Provide the [X, Y] coordinate of the cell's center where the given text is located.  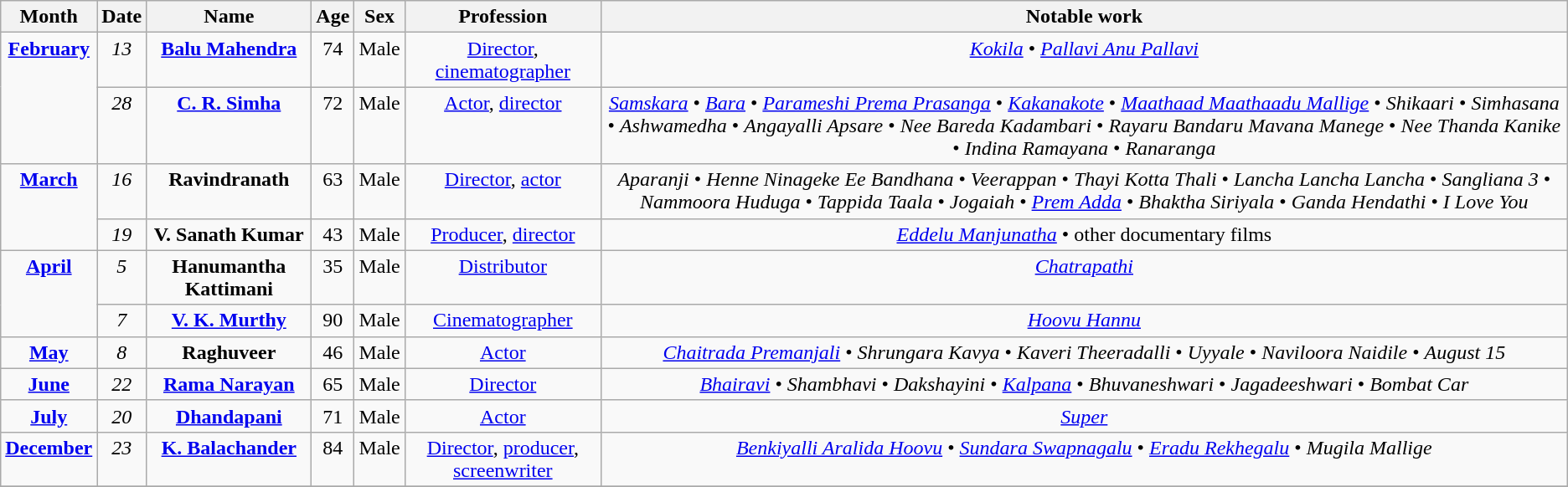
Bhairavi • Shambhavi • Dakshayini • Kalpana • Bhuvaneshwari • Jagadeeshwari • Bombat Car [1084, 384]
Notable work [1084, 17]
Kokila • Pallavi Anu Pallavi [1084, 60]
23 [122, 459]
Director, producer, screenwriter [503, 459]
K. Balachander [230, 459]
Raghuveer [230, 352]
84 [333, 459]
Super [1084, 416]
35 [333, 278]
Producer, director [503, 234]
19 [122, 234]
Profession [503, 17]
Actor, director [503, 126]
Director [503, 384]
7 [122, 320]
Hanumantha Kattimani [230, 278]
Director, actor [503, 191]
Dhandapani [230, 416]
April [49, 293]
20 [122, 416]
Balu Mahendra [230, 60]
Ravindranath [230, 191]
74 [333, 60]
71 [333, 416]
Rama Narayan [230, 384]
22 [122, 384]
C. R. Simha [230, 126]
February [49, 99]
65 [333, 384]
V. K. Murthy [230, 320]
5 [122, 278]
Eddelu Manjunatha • other documentary films [1084, 234]
Sex [379, 17]
Hoovu Hannu [1084, 320]
June [49, 384]
Month [49, 17]
46 [333, 352]
Benkiyalli Aralida Hoovu • Sundara Swapnagalu • Eradu Rekhegalu • Mugila Mallige [1084, 459]
Director, cinematographer [503, 60]
V. Sanath Kumar [230, 234]
Distributor [503, 278]
Chaitrada Premanjali • Shrungara Kavya • Kaveri Theeradalli • Uyyale • Naviloora Naidile • August 15 [1084, 352]
Name [230, 17]
Date [122, 17]
28 [122, 126]
90 [333, 320]
16 [122, 191]
13 [122, 60]
43 [333, 234]
March [49, 208]
May [49, 352]
72 [333, 126]
Cinematographer [503, 320]
63 [333, 191]
Chatrapathi [1084, 278]
July [49, 416]
Age [333, 17]
8 [122, 352]
December [49, 459]
